For the text-containing cell, return its midpoint in (X, Y) coordinate format. 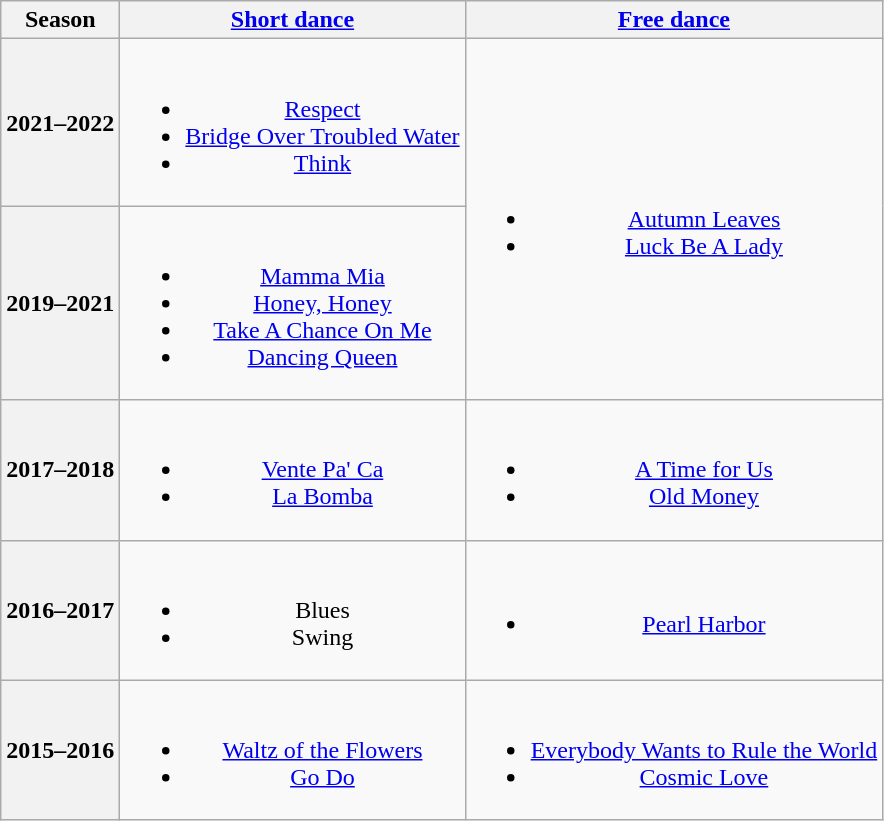
2021–2022 (60, 122)
Pearl Harbor (674, 610)
Season (60, 20)
2015–2016 (60, 750)
Respect Bridge Over Troubled Water Think (292, 122)
A Time for Us Old Money (674, 470)
2019–2021 (60, 303)
Mamma MiaHoney, HoneyTake A Chance On MeDancing Queen (292, 303)
Autumn Leaves Luck Be A Lady (674, 220)
Free dance (674, 20)
Vente Pa' Ca La Bomba (292, 470)
BluesSwing (292, 610)
Short dance (292, 20)
Waltz of the Flowers Go Do (292, 750)
2017–2018 (60, 470)
Everybody Wants to Rule the World Cosmic Love (674, 750)
2016–2017 (60, 610)
